Output the [X, Y] coordinate of the center of the cell containing the given text.  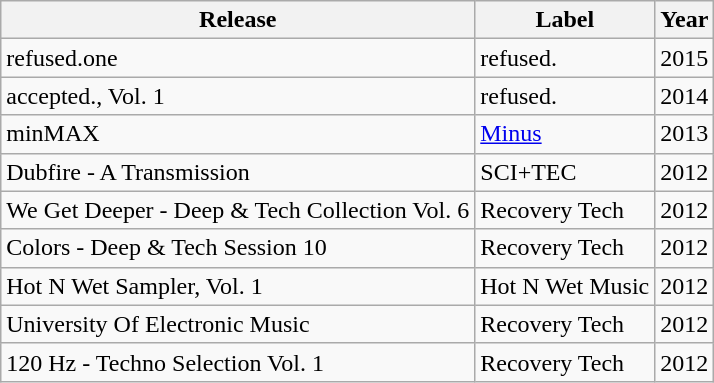
We Get Deeper - Deep & Tech Collection Vol. 6 [238, 210]
refused.one [238, 58]
Colors - Deep & Tech Session 10 [238, 248]
Label [565, 20]
Hot N Wet Sampler, Vol. 1 [238, 286]
Hot N Wet Music [565, 286]
2015 [684, 58]
2014 [684, 96]
SCI+TEC [565, 172]
120 Hz - Techno Selection Vol. 1 [238, 362]
accepted., Vol. 1 [238, 96]
Minus [565, 134]
2013 [684, 134]
Dubfire - A Transmission [238, 172]
University Of Electronic Music [238, 324]
Year [684, 20]
minMAX [238, 134]
Release [238, 20]
